Return the [X, Y] coordinate for the center point of the cell that contains the specified text.  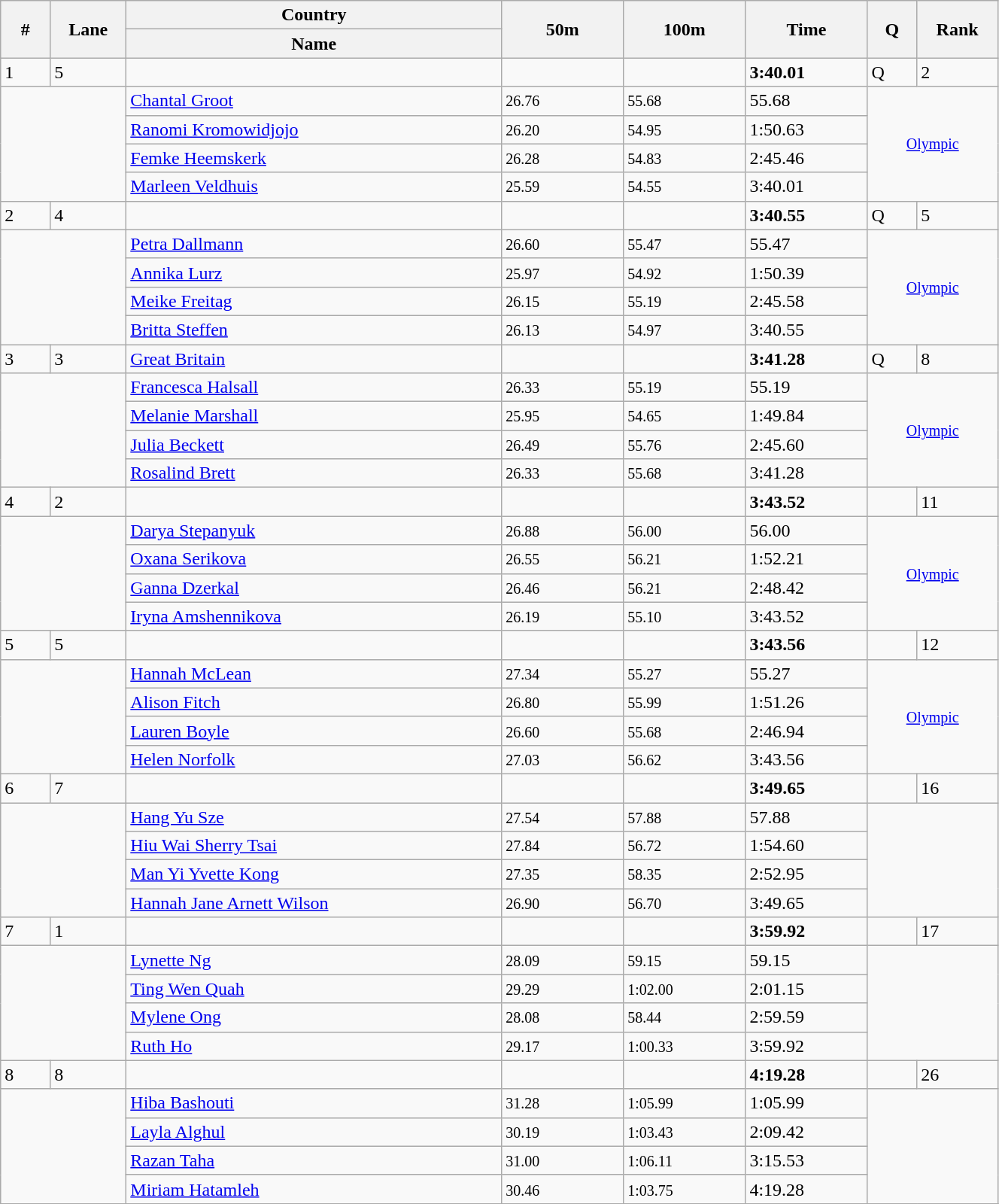
Lane [89, 29]
27.54 [563, 816]
1:51.26 [806, 702]
12 [958, 645]
Hannah McLean [314, 673]
28.08 [563, 1017]
11 [958, 502]
26.13 [563, 330]
26.28 [563, 158]
54.95 [685, 129]
28.09 [563, 960]
56.62 [685, 759]
Razan Taha [314, 1160]
1:03.43 [685, 1132]
Meike Freitag [314, 301]
26 [958, 1075]
2:46.94 [806, 731]
1:50.63 [806, 129]
Petra Dallmann [314, 244]
27.03 [563, 759]
Country [314, 15]
54.83 [685, 158]
Rosalind Brett [314, 473]
1:54.60 [806, 846]
26.46 [563, 588]
Ranomi Kromowidjojo [314, 129]
50m [563, 29]
1:50.39 [806, 272]
16 [958, 788]
30.19 [563, 1132]
Layla Alghul [314, 1132]
55.99 [685, 702]
2:59.59 [806, 1017]
27.35 [563, 874]
27.34 [563, 673]
2:45.58 [806, 301]
29.29 [563, 989]
25.97 [563, 272]
26.15 [563, 301]
2:09.42 [806, 1132]
26.20 [563, 129]
55.76 [685, 445]
26.19 [563, 616]
Francesca Halsall [314, 388]
54.97 [685, 330]
6 [26, 788]
30.46 [563, 1189]
26.88 [563, 531]
1:06.11 [685, 1160]
26.90 [563, 903]
26.49 [563, 445]
Marleen Veldhuis [314, 187]
Chantal Groot [314, 101]
27.84 [563, 846]
2:45.46 [806, 158]
1:00.33 [685, 1046]
Ganna Dzerkal [314, 588]
Britta Steffen [314, 330]
1:02.00 [685, 989]
3:15.53 [806, 1160]
Annika Lurz [314, 272]
56.72 [685, 846]
17 [958, 932]
2:48.42 [806, 588]
2:45.60 [806, 445]
100m [685, 29]
Miriam Hatamleh [314, 1189]
2:01.15 [806, 989]
Lauren Boyle [314, 731]
54.65 [685, 416]
25.59 [563, 187]
Femke Heemskerk [314, 158]
Ting Wen Quah [314, 989]
Julia Beckett [314, 445]
Iryna Amshennikova [314, 616]
Hang Yu Sze [314, 816]
1:52.21 [806, 559]
31.00 [563, 1160]
Darya Stepanyuk [314, 531]
26.55 [563, 559]
54.92 [685, 272]
Oxana Serikova [314, 559]
Rank [958, 29]
26.80 [563, 702]
55.10 [685, 616]
26.76 [563, 101]
25.95 [563, 416]
Melanie Marshall [314, 416]
1:03.75 [685, 1189]
1:49.84 [806, 416]
Name [314, 44]
29.17 [563, 1046]
Time [806, 29]
Alison Fitch [314, 702]
54.55 [685, 187]
Hannah Jane Arnett Wilson [314, 903]
Man Yi Yvette Kong [314, 874]
Mylene Ong [314, 1017]
31.28 [563, 1103]
Helen Norfolk [314, 759]
2:52.95 [806, 874]
Ruth Ho [314, 1046]
Lynette Ng [314, 960]
56.70 [685, 903]
58.35 [685, 874]
Great Britain [314, 359]
Hiba Bashouti [314, 1103]
# [26, 29]
58.44 [685, 1017]
Hiu Wai Sherry Tsai [314, 846]
